Return (x, y) of the center of cell containing provided text 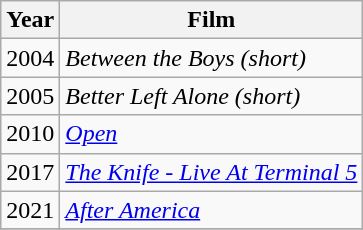
Open (212, 134)
2017 (30, 172)
2005 (30, 96)
2021 (30, 210)
Between the Boys (short) (212, 58)
Year (30, 20)
Film (212, 20)
2010 (30, 134)
Better Left Alone (short) (212, 96)
2004 (30, 58)
After America (212, 210)
The Knife - Live At Terminal 5 (212, 172)
